Extract the [X, Y] coordinate from the center of the cell holding the provided text.  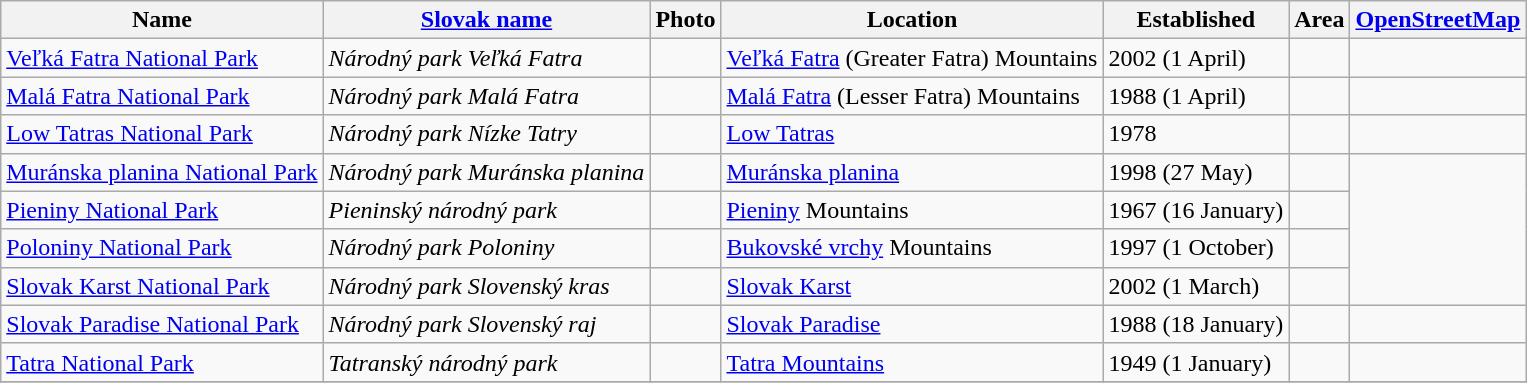
Tatranský národný park [486, 362]
Slovak Karst National Park [162, 286]
Národný park Slovenský raj [486, 324]
Pieniny National Park [162, 210]
Poloniny National Park [162, 248]
Tatra National Park [162, 362]
Photo [686, 20]
1967 (16 January) [1196, 210]
1949 (1 January) [1196, 362]
Area [1320, 20]
OpenStreetMap [1438, 20]
2002 (1 March) [1196, 286]
Bukovské vrchy Mountains [912, 248]
Veľká Fatra (Greater Fatra) Mountains [912, 58]
2002 (1 April) [1196, 58]
1998 (27 May) [1196, 172]
Malá Fatra National Park [162, 96]
1997 (1 October) [1196, 248]
Národný park Veľká Fatra [486, 58]
Slovak name [486, 20]
Muránska planina National Park [162, 172]
1978 [1196, 134]
Pieniny Mountains [912, 210]
1988 (1 April) [1196, 96]
Name [162, 20]
Muránska planina [912, 172]
Národný park Slovenský kras [486, 286]
Low Tatras National Park [162, 134]
Národný park Nízke Tatry [486, 134]
Slovak Paradise National Park [162, 324]
1988 (18 January) [1196, 324]
Slovak Paradise [912, 324]
Established [1196, 20]
Veľká Fatra National Park [162, 58]
Low Tatras [912, 134]
Národný park Malá Fatra [486, 96]
Národný park Muránska planina [486, 172]
Tatra Mountains [912, 362]
Malá Fatra (Lesser Fatra) Mountains [912, 96]
Location [912, 20]
Pieninský národný park [486, 210]
Slovak Karst [912, 286]
Národný park Poloniny [486, 248]
